Search for the cell housing the specified text and yield its (X, Y) center coordinate. 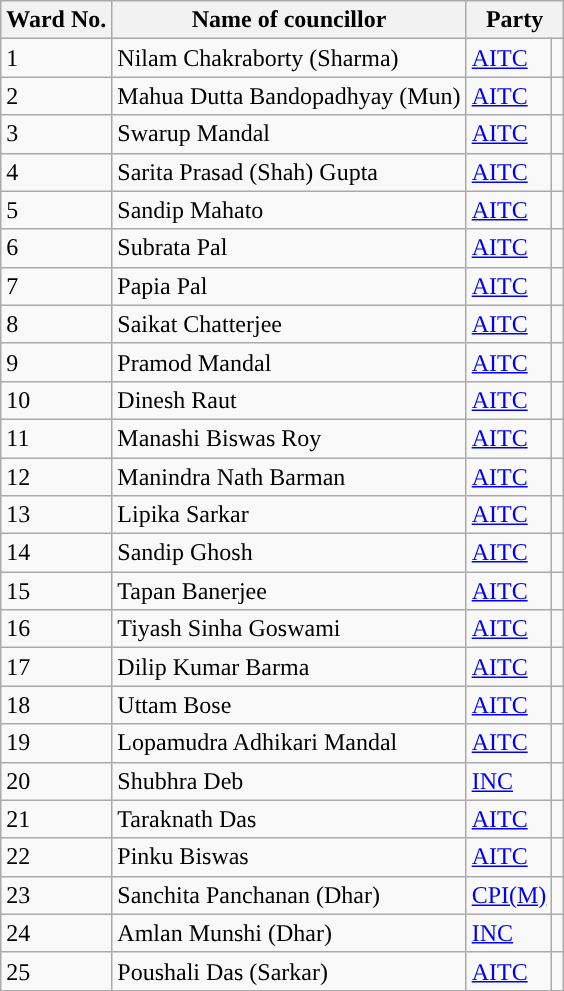
Lopamudra Adhikari Mandal (289, 743)
Manashi Biswas Roy (289, 438)
3 (56, 134)
Sanchita Panchanan (Dhar) (289, 895)
Poushali Das (Sarkar) (289, 971)
Mahua Dutta Bandopadhyay (Mun) (289, 96)
9 (56, 362)
Nilam Chakraborty (Sharma) (289, 58)
1 (56, 58)
10 (56, 400)
23 (56, 895)
Dinesh Raut (289, 400)
16 (56, 629)
Uttam Bose (289, 705)
19 (56, 743)
Sandip Ghosh (289, 553)
4 (56, 172)
Subrata Pal (289, 248)
22 (56, 857)
CPI(M) (509, 895)
Tiyash Sinha Goswami (289, 629)
Manindra Nath Barman (289, 477)
15 (56, 591)
7 (56, 286)
2 (56, 96)
Taraknath Das (289, 819)
17 (56, 667)
11 (56, 438)
Shubhra Deb (289, 781)
21 (56, 819)
Saikat Chatterjee (289, 324)
Pinku Biswas (289, 857)
6 (56, 248)
Dilip Kumar Barma (289, 667)
Papia Pal (289, 286)
18 (56, 705)
20 (56, 781)
24 (56, 933)
8 (56, 324)
12 (56, 477)
Party (514, 20)
Amlan Munshi (Dhar) (289, 933)
14 (56, 553)
5 (56, 210)
Tapan Banerjee (289, 591)
Sandip Mahato (289, 210)
Name of councillor (289, 20)
Lipika Sarkar (289, 515)
13 (56, 515)
Sarita Prasad (Shah) Gupta (289, 172)
Ward No. (56, 20)
Swarup Mandal (289, 134)
25 (56, 971)
Pramod Mandal (289, 362)
